Locate the cell with the specified text and output its (X, Y) center coordinate. 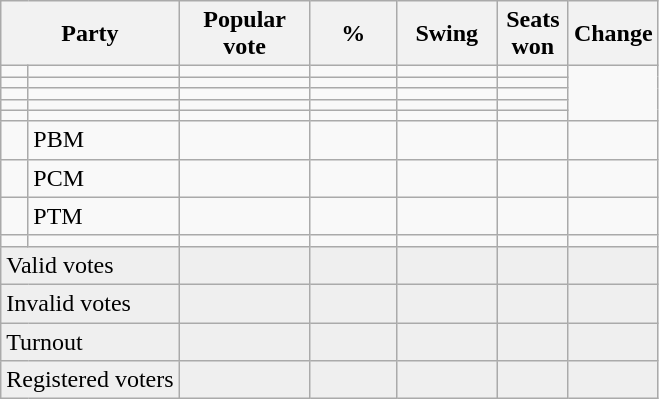
Invalid votes (90, 303)
Swing (446, 34)
Turnout (90, 341)
Popular vote (244, 34)
% (353, 34)
Seatswon (532, 34)
PTM (104, 216)
Valid votes (90, 265)
Change (613, 34)
PBM (104, 140)
PCM (104, 178)
Party (90, 34)
Registered voters (90, 380)
